Return [x, y] of the center of cell containing provided text 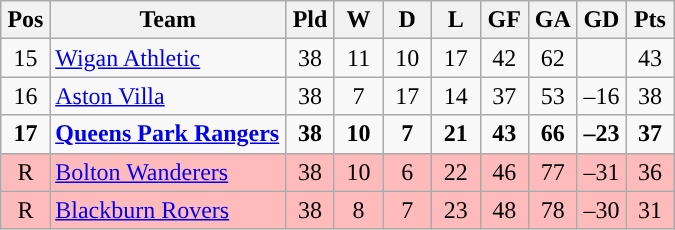
31 [650, 210]
–30 [602, 210]
6 [408, 172]
22 [456, 172]
GF [504, 20]
Blackburn Rovers [168, 210]
Pts [650, 20]
8 [358, 210]
–31 [602, 172]
Aston Villa [168, 96]
66 [554, 134]
42 [504, 58]
77 [554, 172]
Queens Park Rangers [168, 134]
Wigan Athletic [168, 58]
Bolton Wanderers [168, 172]
GD [602, 20]
78 [554, 210]
Pos [26, 20]
D [408, 20]
L [456, 20]
Team [168, 20]
15 [26, 58]
16 [26, 96]
21 [456, 134]
–16 [602, 96]
11 [358, 58]
62 [554, 58]
GA [554, 20]
46 [504, 172]
Pld [310, 20]
36 [650, 172]
48 [504, 210]
53 [554, 96]
14 [456, 96]
23 [456, 210]
W [358, 20]
–23 [602, 134]
